Locate the cell with the specified text and output its (x, y) center coordinate. 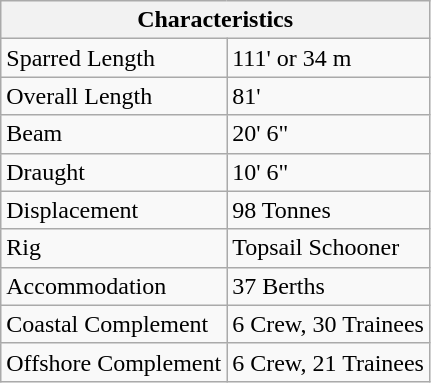
Displacement (114, 210)
6 Crew, 21 Trainees (328, 362)
Draught (114, 172)
Beam (114, 134)
81' (328, 96)
Accommodation (114, 286)
111' or 34 m (328, 58)
37 Berths (328, 286)
Offshore Complement (114, 362)
Sparred Length (114, 58)
Characteristics (216, 20)
20' 6" (328, 134)
Coastal Complement (114, 324)
Overall Length (114, 96)
Rig (114, 248)
98 Tonnes (328, 210)
6 Crew, 30 Trainees (328, 324)
10' 6" (328, 172)
Topsail Schooner (328, 248)
